Provide the (x, y) coordinate of the cell's center where the given text is located.  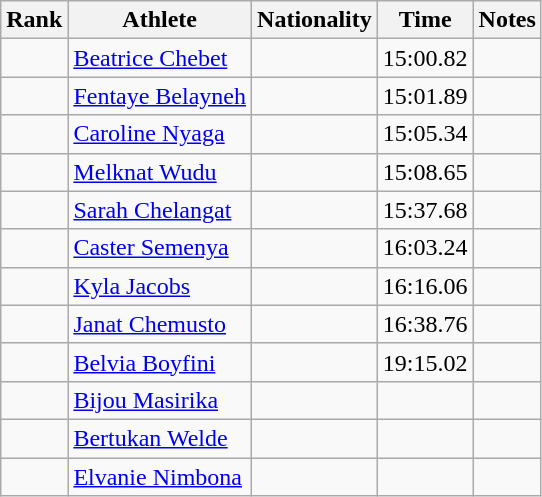
15:37.68 (425, 210)
Rank (34, 20)
Caster Semenya (160, 248)
Bertukan Welde (160, 438)
Caroline Nyaga (160, 134)
15:00.82 (425, 58)
Nationality (315, 20)
Melknat Wudu (160, 172)
16:38.76 (425, 324)
Time (425, 20)
Janat Chemusto (160, 324)
16:16.06 (425, 286)
Elvanie Nimbona (160, 477)
Bijou Masirika (160, 400)
Fentaye Belayneh (160, 96)
Sarah Chelangat (160, 210)
15:08.65 (425, 172)
15:01.89 (425, 96)
Kyla Jacobs (160, 286)
16:03.24 (425, 248)
Beatrice Chebet (160, 58)
Belvia Boyfini (160, 362)
19:15.02 (425, 362)
15:05.34 (425, 134)
Athlete (160, 20)
Notes (507, 20)
